Determine the [x, y] coordinate at the center of the cell enclosing the given text.  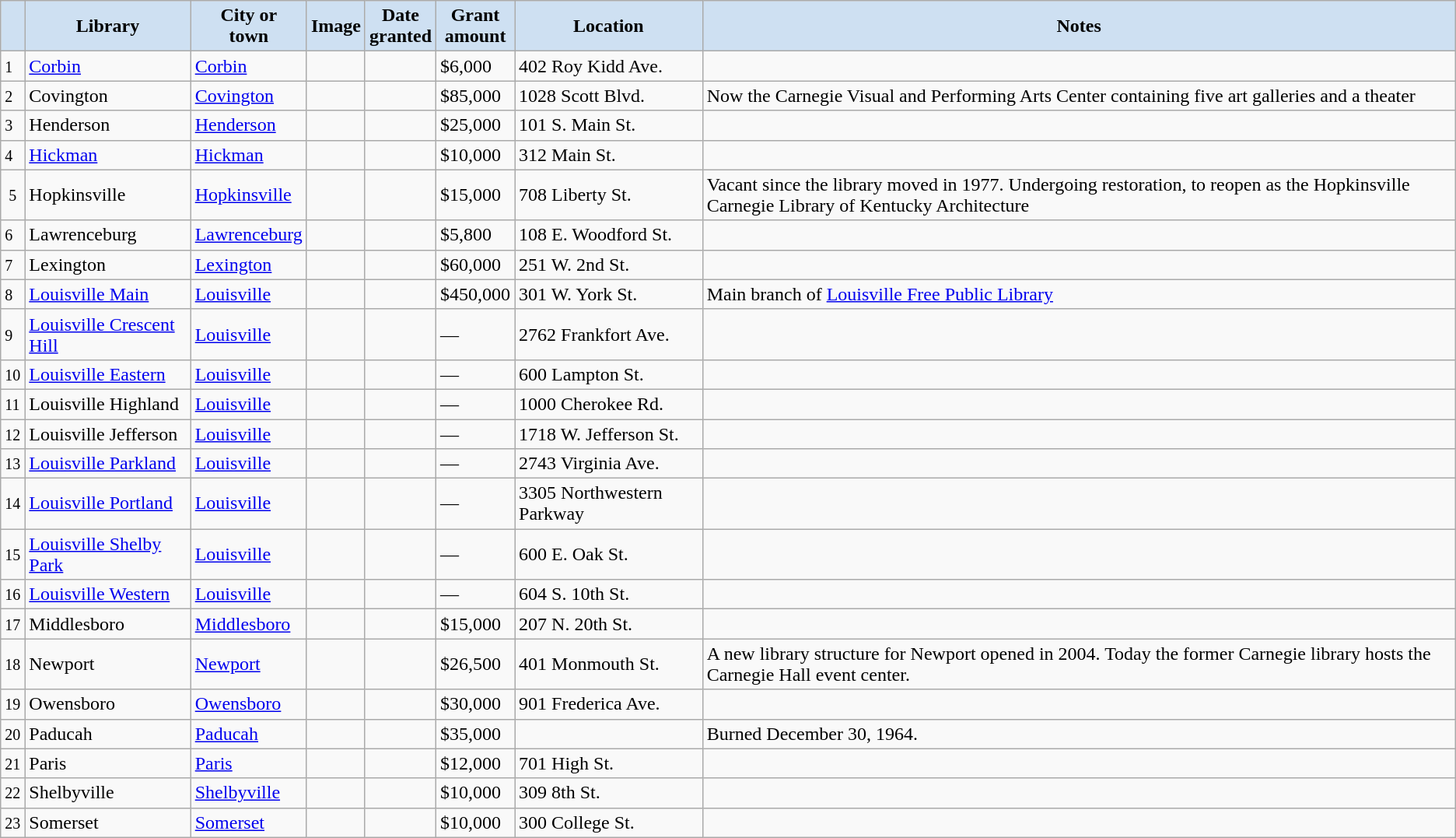
Louisville Crescent Hill [107, 335]
$85,000 [476, 96]
$12,000 [476, 763]
16 [12, 594]
17 [12, 624]
7 [12, 265]
4 [12, 155]
22 [12, 793]
Main branch of Louisville Free Public Library [1079, 294]
Vacant since the library moved in 1977. Undergoing restoration, to reopen as the Hopkinsville Carnegie Library of Kentucky Architecture [1079, 195]
$60,000 [476, 265]
15 [12, 554]
251 W. 2nd St. [609, 265]
Dategranted [400, 26]
10 [12, 374]
18 [12, 664]
1000 Cherokee Rd. [609, 404]
12 [12, 433]
$450,000 [476, 294]
108 E. Woodford St. [609, 235]
19 [12, 704]
$5,800 [476, 235]
3305 Northwestern Parkway [609, 504]
401 Monmouth St. [609, 664]
402 Roy Kidd Ave. [609, 66]
3 [12, 125]
$30,000 [476, 704]
Grantamount [476, 26]
300 College St. [609, 822]
5 [12, 195]
14 [12, 504]
701 High St. [609, 763]
8 [12, 294]
21 [12, 763]
600 E. Oak St. [609, 554]
708 Liberty St. [609, 195]
Image [336, 26]
1718 W. Jefferson St. [609, 433]
$26,500 [476, 664]
Louisville Portland [107, 504]
Location [609, 26]
2743 Virginia Ave. [609, 464]
$6,000 [476, 66]
1028 Scott Blvd. [609, 96]
6 [12, 235]
301 W. York St. [609, 294]
101 S. Main St. [609, 125]
Louisville Western [107, 594]
23 [12, 822]
Louisville Jefferson [107, 433]
20 [12, 734]
2 [12, 96]
312 Main St. [609, 155]
Notes [1079, 26]
207 N. 20th St. [609, 624]
$25,000 [476, 125]
Louisville Parkland [107, 464]
$35,000 [476, 734]
Louisville Main [107, 294]
604 S. 10th St. [609, 594]
1 [12, 66]
13 [12, 464]
901 Frederica Ave. [609, 704]
Burned December 30, 1964. [1079, 734]
600 Lampton St. [609, 374]
9 [12, 335]
309 8th St. [609, 793]
11 [12, 404]
City ortown [249, 26]
A new library structure for Newport opened in 2004. Today the former Carnegie library hosts the Carnegie Hall event center. [1079, 664]
Louisville Eastern [107, 374]
Library [107, 26]
Louisville Shelby Park [107, 554]
2762 Frankfort Ave. [609, 335]
Louisville Highland [107, 404]
Now the Carnegie Visual and Performing Arts Center containing five art galleries and a theater [1079, 96]
